For the text-containing cell, return its midpoint in [x, y] coordinate format. 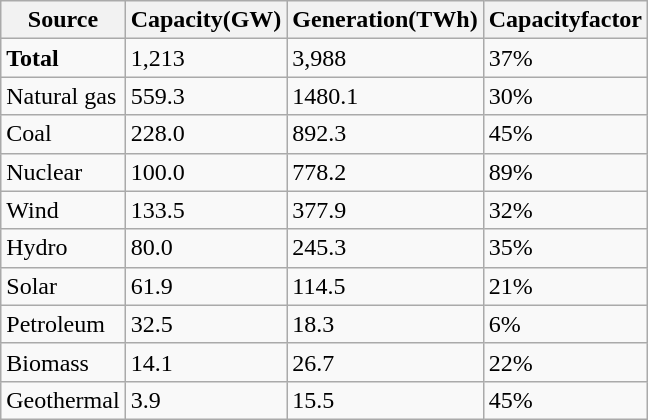
37% [565, 58]
Biomass [63, 362]
26.7 [385, 362]
133.5 [206, 210]
100.0 [206, 172]
Total [63, 58]
3.9 [206, 400]
1480.1 [385, 96]
778.2 [385, 172]
Source [63, 20]
1,213 [206, 58]
22% [565, 362]
6% [565, 324]
Coal [63, 134]
Wind [63, 210]
80.0 [206, 248]
559.3 [206, 96]
21% [565, 286]
245.3 [385, 248]
32% [565, 210]
14.1 [206, 362]
18.3 [385, 324]
Petroleum [63, 324]
228.0 [206, 134]
35% [565, 248]
15.5 [385, 400]
30% [565, 96]
Nuclear [63, 172]
61.9 [206, 286]
114.5 [385, 286]
892.3 [385, 134]
Generation(TWh) [385, 20]
Geothermal [63, 400]
Capacity(GW) [206, 20]
Solar [63, 286]
89% [565, 172]
Hydro [63, 248]
3,988 [385, 58]
Natural gas [63, 96]
377.9 [385, 210]
32.5 [206, 324]
Capacityfactor [565, 20]
